Detect which cell encompasses the target text, then output its [X, Y] center coordinate. 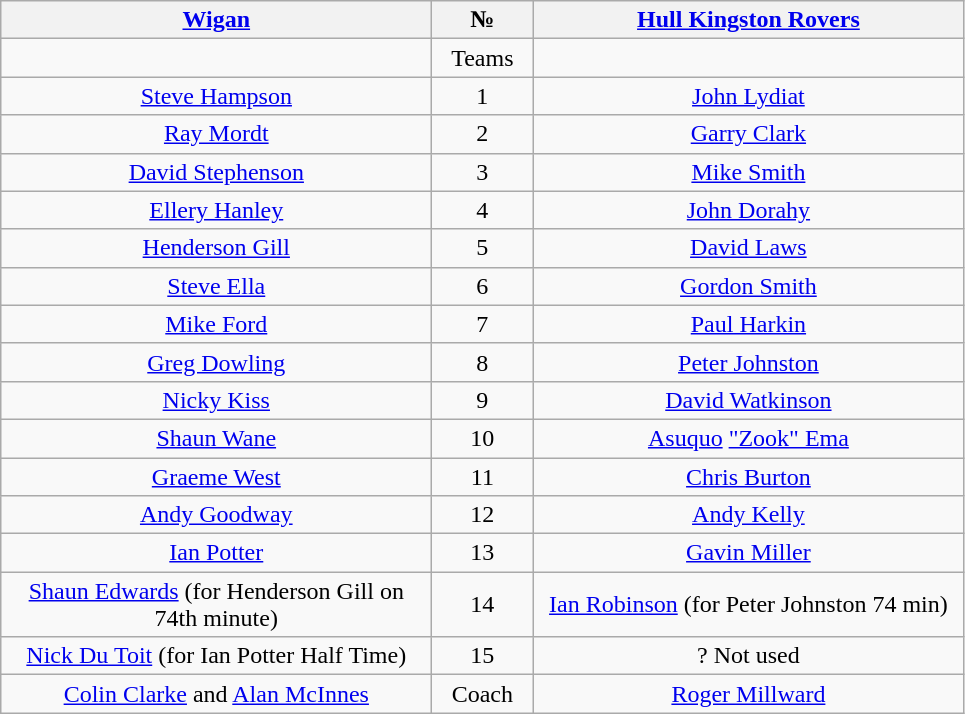
Andy Goodway [216, 515]
15 [482, 656]
Ian Robinson (for Peter Johnston 74 min) [748, 604]
12 [482, 515]
7 [482, 324]
Ellery Hanley [216, 210]
3 [482, 172]
2 [482, 134]
Andy Kelly [748, 515]
John Dorahy [748, 210]
Nicky Kiss [216, 400]
Steve Ella [216, 286]
Gavin Miller [748, 553]
Teams [482, 58]
Coach [482, 694]
6 [482, 286]
Hull Kingston Rovers [748, 20]
10 [482, 438]
Ray Mordt [216, 134]
Colin Clarke and Alan McInnes [216, 694]
4 [482, 210]
11 [482, 477]
Graeme West [216, 477]
13 [482, 553]
9 [482, 400]
David Stephenson [216, 172]
Peter Johnston [748, 362]
Ian Potter [216, 553]
Greg Dowling [216, 362]
Gordon Smith [748, 286]
Mike Ford [216, 324]
Paul Harkin [748, 324]
Shaun Wane [216, 438]
1 [482, 96]
№ [482, 20]
John Lydiat [748, 96]
David Watkinson [748, 400]
8 [482, 362]
Steve Hampson [216, 96]
David Laws [748, 248]
Asuquo "Zook" Ema [748, 438]
Chris Burton [748, 477]
14 [482, 604]
Garry Clark [748, 134]
? Not used [748, 656]
Roger Millward [748, 694]
Shaun Edwards (for Henderson Gill on 74th minute) [216, 604]
Nick Du Toit (for Ian Potter Half Time) [216, 656]
5 [482, 248]
Henderson Gill [216, 248]
Wigan [216, 20]
Mike Smith [748, 172]
